From the cell containing the given text, extract its center point as [X, Y] coordinate. 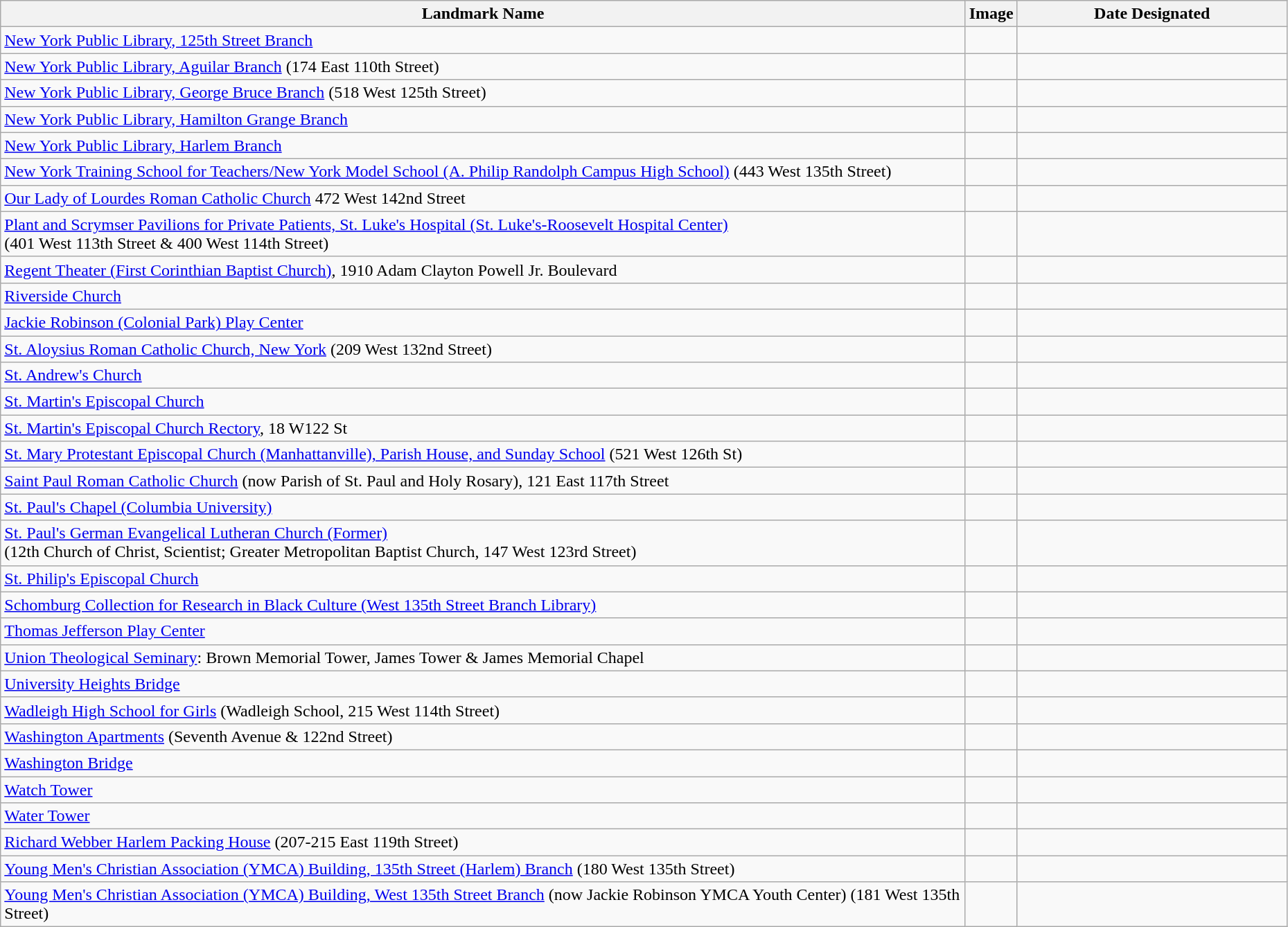
Water Tower [483, 816]
St. Aloysius Roman Catholic Church, New York (209 West 132nd Street) [483, 348]
University Heights Bridge [483, 684]
New York Public Library, Hamilton Grange Branch [483, 119]
Wadleigh High School for Girls (Wadleigh School, 215 West 114th Street) [483, 710]
Regent Theater (First Corinthian Baptist Church), 1910 Adam Clayton Powell Jr. Boulevard [483, 270]
Saint Paul Roman Catholic Church (now Parish of St. Paul and Holy Rosary), 121 East 117th Street [483, 481]
New York Training School for Teachers/New York Model School (A. Philip Randolph Campus High School) (443 West 135th Street) [483, 172]
Richard Webber Harlem Packing House (207-215 East 119th Street) [483, 842]
St. Martin's Episcopal Church Rectory, 18 W122 St [483, 428]
Image [991, 14]
Union Theological Seminary: Brown Memorial Tower, James Tower & James Memorial Chapel [483, 657]
Jackie Robinson (Colonial Park) Play Center [483, 322]
Our Lady of Lourdes Roman Catholic Church 472 West 142nd Street [483, 198]
Young Men's Christian Association (YMCA) Building, 135th Street (Harlem) Branch (180 West 135th Street) [483, 869]
Washington Apartments (Seventh Avenue & 122nd Street) [483, 736]
New York Public Library, 125th Street Branch [483, 40]
Thomas Jefferson Play Center [483, 631]
St. Martin's Episcopal Church [483, 402]
New York Public Library, Aguilar Branch (174 East 110th Street) [483, 67]
Riverside Church [483, 296]
St. Mary Protestant Episcopal Church (Manhattanville), Parish House, and Sunday School (521 West 126th St) [483, 454]
Landmark Name [483, 14]
New York Public Library, George Bruce Branch (518 West 125th Street) [483, 93]
New York Public Library, Harlem Branch [483, 145]
St. Paul's German Evangelical Lutheran Church (Former)(12th Church of Christ, Scientist; Greater Metropolitan Baptist Church, 147 West 123rd Street) [483, 543]
St. Paul's Chapel (Columbia University) [483, 507]
Washington Bridge [483, 763]
St. Andrew's Church [483, 376]
St. Philip's Episcopal Church [483, 579]
Watch Tower [483, 789]
Young Men's Christian Association (YMCA) Building, West 135th Street Branch (now Jackie Robinson YMCA Youth Center) (181 West 135th Street) [483, 905]
Schomburg Collection for Research in Black Culture (West 135th Street Branch Library) [483, 605]
Date Designated [1152, 14]
